Search for the cell housing the specified text and yield its (x, y) center coordinate. 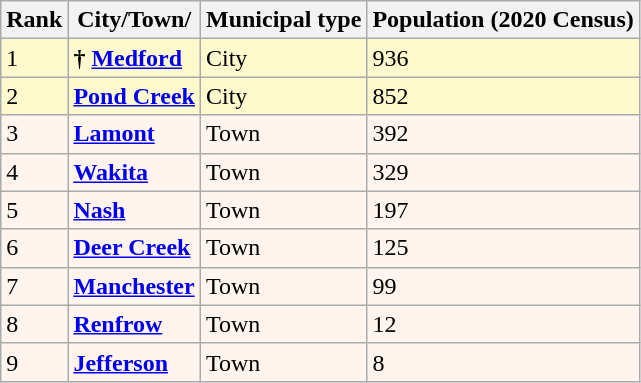
852 (503, 96)
2 (34, 96)
Lamont (134, 134)
4 (34, 172)
Wakita (134, 172)
Nash (134, 210)
City/Town/ (134, 20)
Population (2020 Census) (503, 20)
Pond Creek (134, 96)
6 (34, 248)
197 (503, 210)
1 (34, 58)
Jefferson (134, 362)
99 (503, 286)
Manchester (134, 286)
7 (34, 286)
† Medford (134, 58)
Deer Creek (134, 248)
Rank (34, 20)
392 (503, 134)
9 (34, 362)
12 (503, 324)
Renfrow (134, 324)
329 (503, 172)
Municipal type (283, 20)
3 (34, 134)
936 (503, 58)
5 (34, 210)
125 (503, 248)
